Pinpoint the cell where the given text exists, returning its (X, Y) midpoint coordinate. 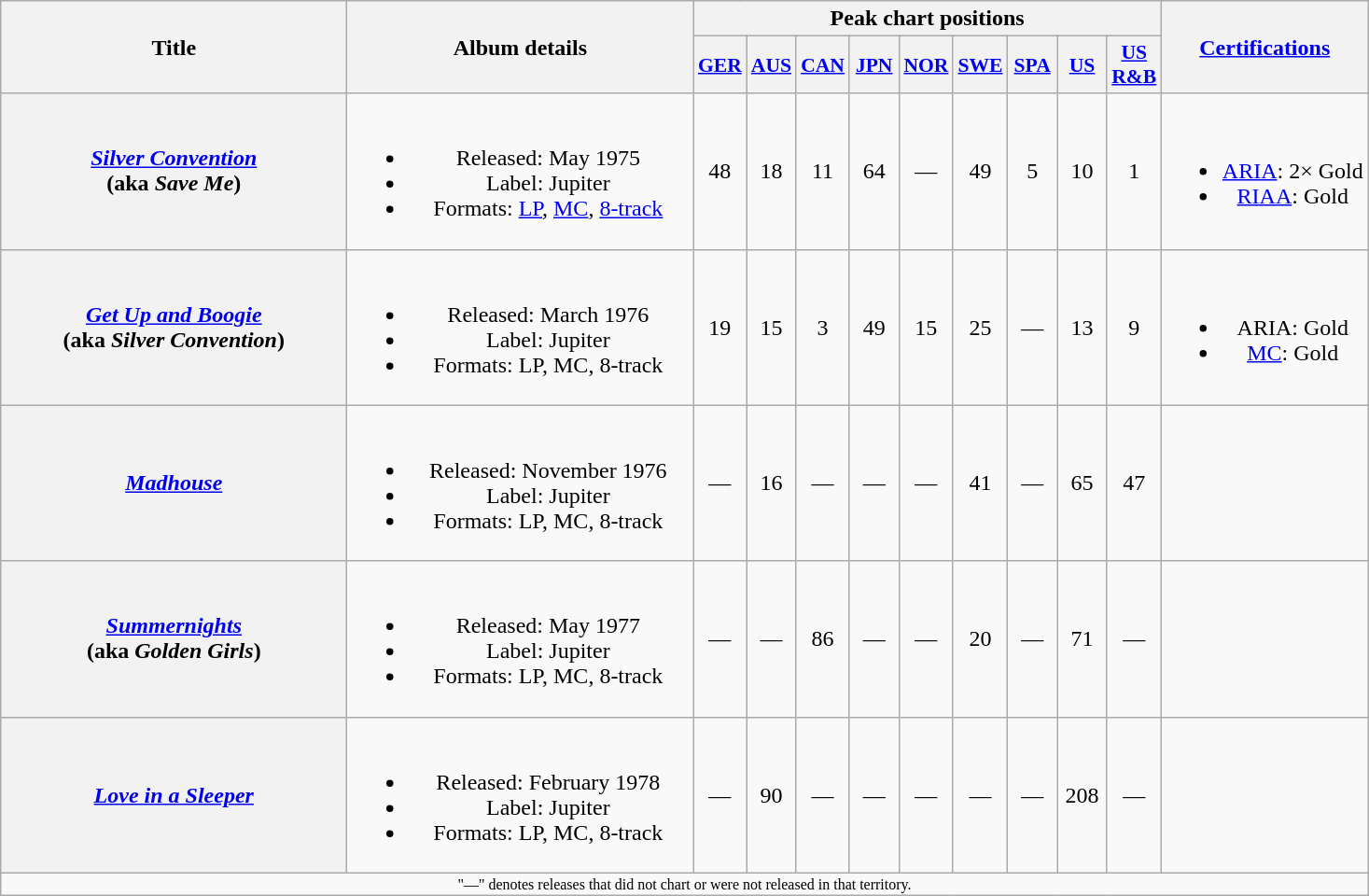
Madhouse (174, 483)
"—" denotes releases that did not chart or were not released in that territory. (685, 884)
1 (1134, 172)
64 (873, 172)
20 (980, 638)
208 (1083, 795)
90 (771, 795)
ARIA: 2× GoldRIAA: Gold (1264, 172)
Released: November 1976Label: JupiterFormats: LP, MC, 8-track (521, 483)
CAN (823, 65)
25 (980, 327)
Released: February 1978Label: JupiterFormats: LP, MC, 8-track (521, 795)
Get Up and Boogie(aka Silver Convention) (174, 327)
Love in a Sleeper (174, 795)
10 (1083, 172)
Album details (521, 47)
Certifications (1264, 47)
71 (1083, 638)
ARIA: GoldMC: Gold (1264, 327)
Released: May 1977Label: JupiterFormats: LP, MC, 8-track (521, 638)
US R&B (1134, 65)
65 (1083, 483)
48 (720, 172)
86 (823, 638)
GER (720, 65)
NOR (926, 65)
19 (720, 327)
5 (1032, 172)
13 (1083, 327)
47 (1134, 483)
3 (823, 327)
Released: March 1976Label: JupiterFormats: LP, MC, 8-track (521, 327)
41 (980, 483)
US (1083, 65)
11 (823, 172)
9 (1134, 327)
SPA (1032, 65)
Summernights(aka Golden Girls) (174, 638)
18 (771, 172)
Title (174, 47)
Released: May 1975Label: JupiterFormats: LP, MC, 8-track (521, 172)
SWE (980, 65)
Silver Convention(aka Save Me) (174, 172)
AUS (771, 65)
JPN (873, 65)
16 (771, 483)
Peak chart positions (928, 19)
